Find where the given text appears and provide that cell's center as [X, Y] coordinate. 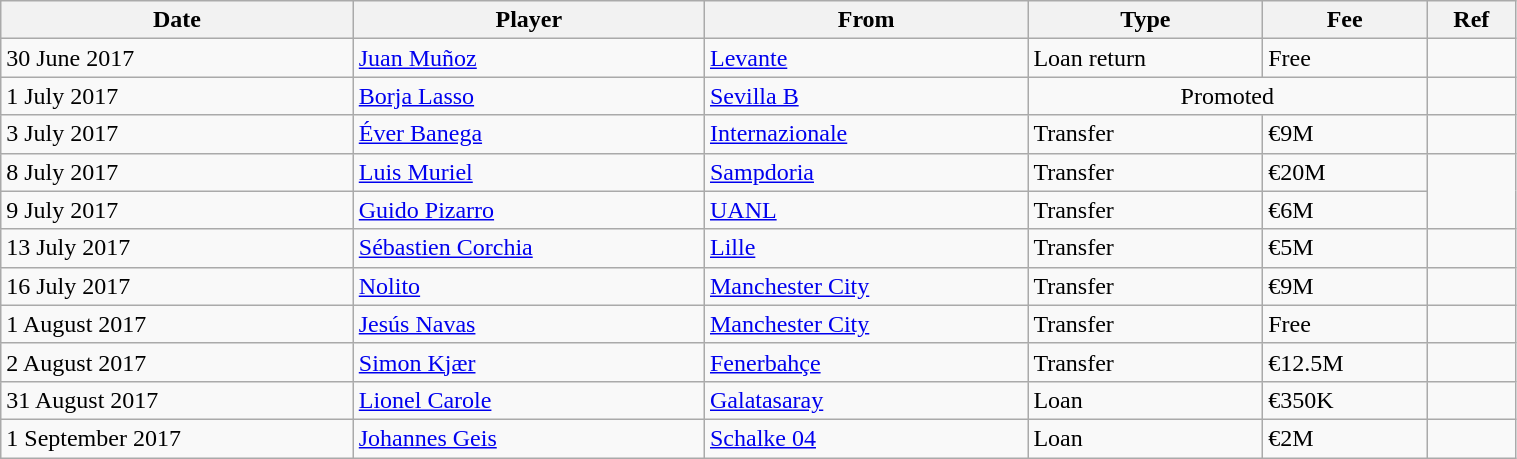
€6M [1345, 210]
€2M [1345, 438]
Schalke 04 [866, 438]
9 July 2017 [177, 210]
1 July 2017 [177, 96]
€20M [1345, 172]
Juan Muñoz [528, 58]
Guido Pizarro [528, 210]
UANL [866, 210]
Loan return [1146, 58]
30 June 2017 [177, 58]
1 September 2017 [177, 438]
Fee [1345, 20]
Levante [866, 58]
Luis Muriel [528, 172]
Type [1146, 20]
Lille [866, 248]
Fenerbahçe [866, 362]
8 July 2017 [177, 172]
3 July 2017 [177, 134]
Éver Banega [528, 134]
16 July 2017 [177, 286]
From [866, 20]
2 August 2017 [177, 362]
Nolito [528, 286]
Jesús Navas [528, 324]
Ref [1472, 20]
Sébastien Corchia [528, 248]
Johannes Geis [528, 438]
Player [528, 20]
€12.5M [1345, 362]
Borja Lasso [528, 96]
Galatasaray [866, 400]
Date [177, 20]
€350K [1345, 400]
Internazionale [866, 134]
1 August 2017 [177, 324]
13 July 2017 [177, 248]
31 August 2017 [177, 400]
Lionel Carole [528, 400]
€5M [1345, 248]
Promoted [1228, 96]
Sampdoria [866, 172]
Simon Kjær [528, 362]
Sevilla B [866, 96]
